Pinpoint the cell where the given text exists, returning its (X, Y) midpoint coordinate. 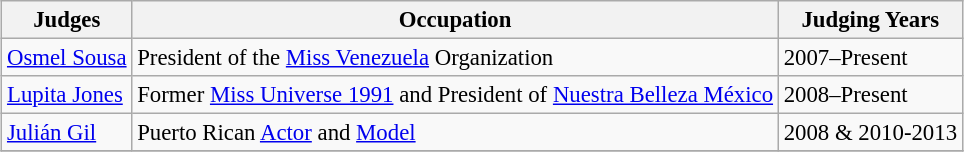
Judging Years (870, 20)
2007–Present (870, 57)
Julián Gil (67, 133)
2008–Present (870, 95)
Judges (67, 20)
President of the Miss Venezuela Organization (455, 57)
Osmel Sousa (67, 57)
Occupation (455, 20)
2008 & 2010-2013 (870, 133)
Lupita Jones (67, 95)
Puerto Rican Actor and Model (455, 133)
Former Miss Universe 1991 and President of Nuestra Belleza México (455, 95)
